Determine the [X, Y] coordinate at the center of the cell enclosing the given text.  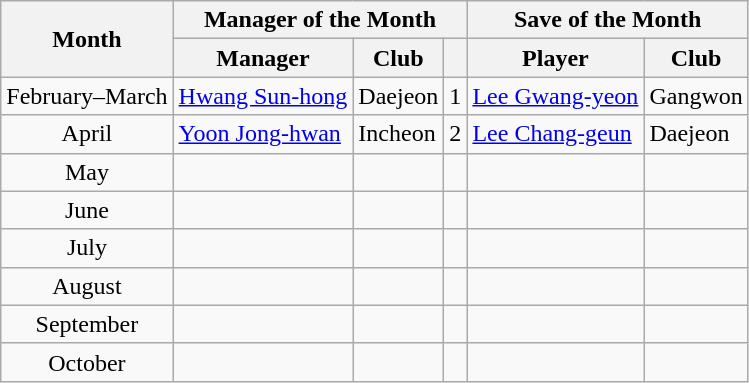
2 [456, 134]
Yoon Jong-hwan [263, 134]
June [87, 210]
May [87, 172]
October [87, 362]
August [87, 286]
Incheon [398, 134]
February–March [87, 96]
September [87, 324]
Save of the Month [608, 20]
July [87, 248]
Month [87, 39]
Player [556, 58]
Hwang Sun-hong [263, 96]
Manager [263, 58]
Gangwon [696, 96]
Manager of the Month [320, 20]
Lee Chang-geun [556, 134]
Lee Gwang-yeon [556, 96]
April [87, 134]
1 [456, 96]
